Return the (X, Y) coordinate for the center point of the cell that contains the specified text.  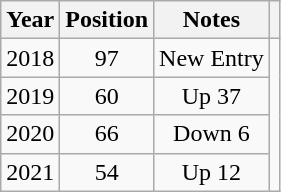
Down 6 (212, 134)
2021 (30, 172)
Year (30, 20)
60 (107, 96)
Notes (212, 20)
66 (107, 134)
Position (107, 20)
Up 12 (212, 172)
New Entry (212, 58)
2019 (30, 96)
Up 37 (212, 96)
97 (107, 58)
54 (107, 172)
2018 (30, 58)
2020 (30, 134)
